Extract the [X, Y] coordinate from the center of the cell holding the provided text.  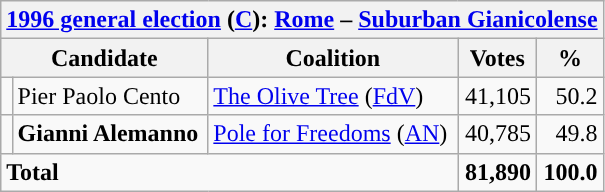
81,890 [498, 172]
Pier Paolo Cento [110, 96]
41,105 [498, 96]
Gianni Alemanno [110, 134]
100.0 [570, 172]
49.8 [570, 134]
50.2 [570, 96]
Pole for Freedoms (AN) [333, 134]
% [570, 58]
40,785 [498, 134]
Coalition [333, 58]
1996 general election (C): Rome – Suburban Gianicolense [302, 20]
Votes [498, 58]
Total [230, 172]
Candidate [104, 58]
The Olive Tree (FdV) [333, 96]
